From the cell containing the given text, extract its center point as [x, y] coordinate. 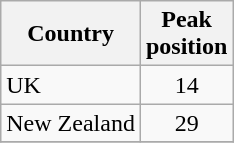
New Zealand [71, 123]
14 [186, 85]
Country [71, 34]
Peakposition [186, 34]
UK [71, 85]
29 [186, 123]
